From the cell containing the given text, extract its center point as [X, Y] coordinate. 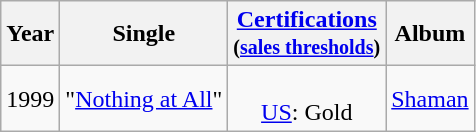
Single [144, 34]
Shaman [430, 98]
Year [30, 34]
Album [430, 34]
"Nothing at All" [144, 98]
US: Gold [307, 98]
1999 [30, 98]
Certifications(sales thresholds) [307, 34]
